Capture the cell that displays the provided text and extract its [x, y] central coordinate. 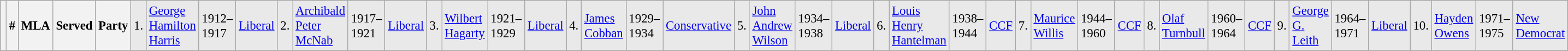
Party [114, 26]
6. [881, 26]
# [12, 26]
New Democrat [1540, 26]
1944–1960 [1097, 26]
Served [74, 26]
4. [574, 26]
5. [742, 26]
1917–1921 [366, 26]
1938–1944 [968, 26]
1971–1975 [1495, 26]
3. [434, 26]
9. [1282, 26]
James Cobban [604, 26]
1912–1917 [217, 26]
Maurice Willis [1054, 26]
Olaf Turnbull [1184, 26]
MLA [35, 26]
1921–1929 [506, 26]
Wilbert Hagarty [465, 26]
Conservative [699, 26]
Archibald Peter McNab [321, 26]
8. [1152, 26]
10. [1421, 26]
1929–1934 [644, 26]
1964–1971 [1350, 26]
Louis Henry Hantelman [920, 26]
1960–1964 [1227, 26]
2. [285, 26]
1934–1938 [814, 26]
Hayden Owens [1454, 26]
1. [139, 26]
George Hamilton Harris [173, 26]
George G. Leith [1311, 26]
John Andrew Wilson [772, 26]
7. [1023, 26]
